Detect which cell encompasses the target text, then output its [X, Y] center coordinate. 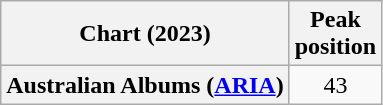
Australian Albums (ARIA) [145, 85]
Chart (2023) [145, 34]
43 [335, 85]
Peakposition [335, 34]
